Search for the cell housing the specified text and yield its (x, y) center coordinate. 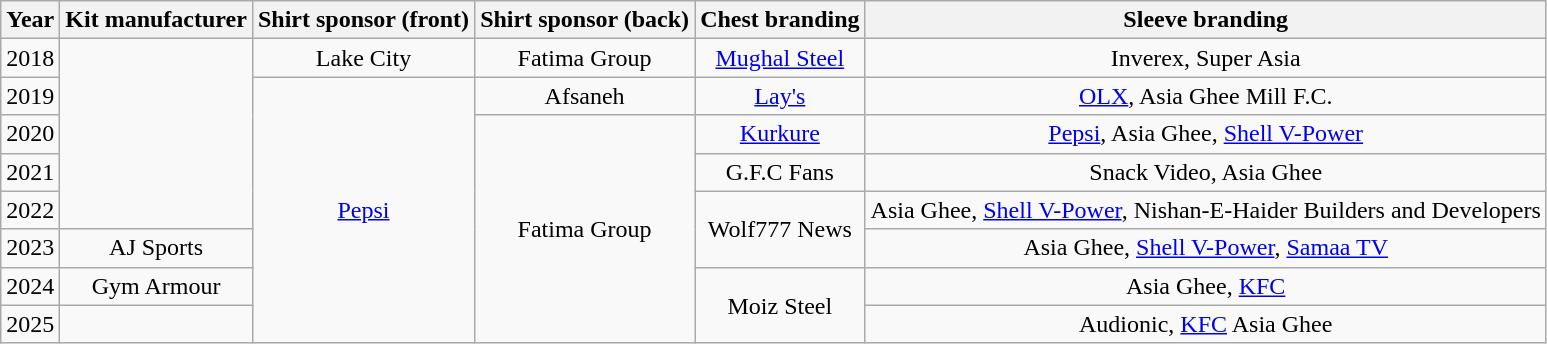
Wolf777 News (780, 229)
Asia Ghee, Shell V-Power, Samaa TV (1206, 248)
Asia Ghee, KFC (1206, 286)
Mughal Steel (780, 58)
Lay's (780, 96)
Inverex, Super Asia (1206, 58)
Kurkure (780, 134)
G.F.C Fans (780, 172)
Shirt sponsor (front) (363, 20)
Gym Armour (156, 286)
2025 (30, 324)
Lake City (363, 58)
Chest branding (780, 20)
2023 (30, 248)
AJ Sports (156, 248)
Kit manufacturer (156, 20)
2018 (30, 58)
Asia Ghee, Shell V-Power, Nishan-E-Haider Builders and Developers (1206, 210)
2024 (30, 286)
Pepsi (363, 210)
Audionic, KFC Asia Ghee (1206, 324)
2019 (30, 96)
2020 (30, 134)
Afsaneh (585, 96)
Moiz Steel (780, 305)
2021 (30, 172)
Year (30, 20)
Snack Video, Asia Ghee (1206, 172)
Pepsi, Asia Ghee, Shell V-Power (1206, 134)
Sleeve branding (1206, 20)
Shirt sponsor (back) (585, 20)
OLX, Asia Ghee Mill F.C. (1206, 96)
2022 (30, 210)
